Capture the cell that displays the provided text and extract its (x, y) central coordinate. 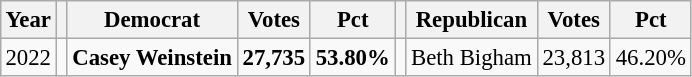
Year (28, 20)
53.80% (352, 57)
Casey Weinstein (152, 57)
27,735 (274, 57)
2022 (28, 57)
46.20% (650, 57)
Democrat (152, 20)
Beth Bigham (472, 57)
Republican (472, 20)
23,813 (574, 57)
